Detect which cell encompasses the target text, then output its (x, y) center coordinate. 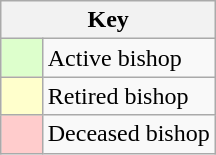
Key (108, 20)
Retired bishop (128, 96)
Active bishop (128, 58)
Deceased bishop (128, 134)
